Scan for the cell matching the given text and deliver its (X, Y) coordinate at center. 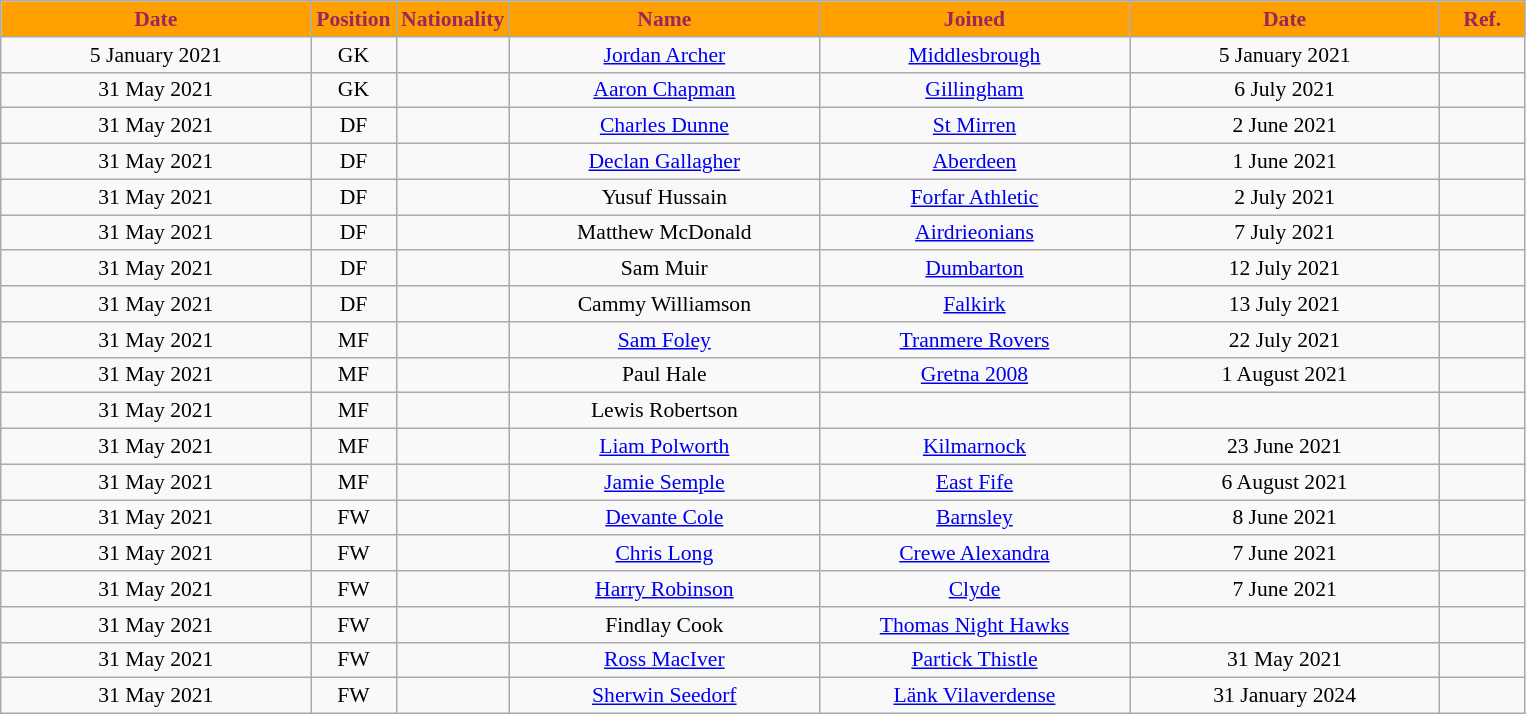
Harry Robinson (664, 589)
Gretna 2008 (974, 375)
Aaron Chapman (664, 90)
Matthew McDonald (664, 233)
6 July 2021 (1285, 90)
Tranmere Rovers (974, 340)
Findlay Cook (664, 625)
Sam Foley (664, 340)
Partick Thistle (974, 660)
Lewis Robertson (664, 411)
Jordan Archer (664, 55)
St Mirren (974, 126)
13 July 2021 (1285, 304)
8 June 2021 (1285, 518)
Gillingham (974, 90)
Ref. (1482, 19)
2 July 2021 (1285, 197)
Sam Muir (664, 269)
22 July 2021 (1285, 340)
Länk Vilaverdense (974, 696)
Thomas Night Hawks (974, 625)
Crewe Alexandra (974, 554)
Devante Cole (664, 518)
1 June 2021 (1285, 162)
Name (664, 19)
Clyde (974, 589)
Cammy Williamson (664, 304)
Position (354, 19)
Nationality (452, 19)
Forfar Athletic (974, 197)
6 August 2021 (1285, 482)
31 January 2024 (1285, 696)
Jamie Semple (664, 482)
Middlesbrough (974, 55)
Joined (974, 19)
12 July 2021 (1285, 269)
Kilmarnock (974, 447)
7 July 2021 (1285, 233)
Airdrieonians (974, 233)
Sherwin Seedorf (664, 696)
Chris Long (664, 554)
East Fife (974, 482)
Falkirk (974, 304)
Ross MacIver (664, 660)
Charles Dunne (664, 126)
Dumbarton (974, 269)
Barnsley (974, 518)
Paul Hale (664, 375)
1 August 2021 (1285, 375)
Declan Gallagher (664, 162)
Aberdeen (974, 162)
2 June 2021 (1285, 126)
Yusuf Hussain (664, 197)
23 June 2021 (1285, 447)
Liam Polworth (664, 447)
